Determine the [X, Y] coordinate at the center of the cell enclosing the given text.  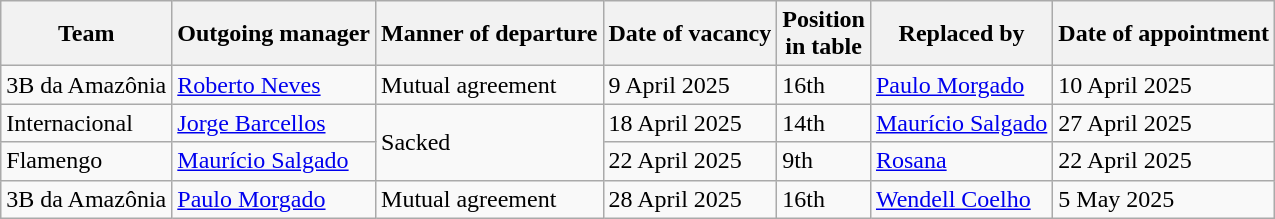
Jorge Barcellos [274, 123]
Rosana [961, 161]
Wendell Coelho [961, 199]
Manner of departure [490, 34]
Outgoing manager [274, 34]
Date of appointment [1164, 34]
Roberto Neves [274, 85]
28 April 2025 [690, 199]
Date of vacancy [690, 34]
5 May 2025 [1164, 199]
9 April 2025 [690, 85]
Sacked [490, 142]
27 April 2025 [1164, 123]
Team [86, 34]
18 April 2025 [690, 123]
Flamengo [86, 161]
Internacional [86, 123]
14th [824, 123]
Replaced by [961, 34]
Positionin table [824, 34]
10 April 2025 [1164, 85]
9th [824, 161]
